Scan for the cell matching the given text and deliver its (x, y) coordinate at center. 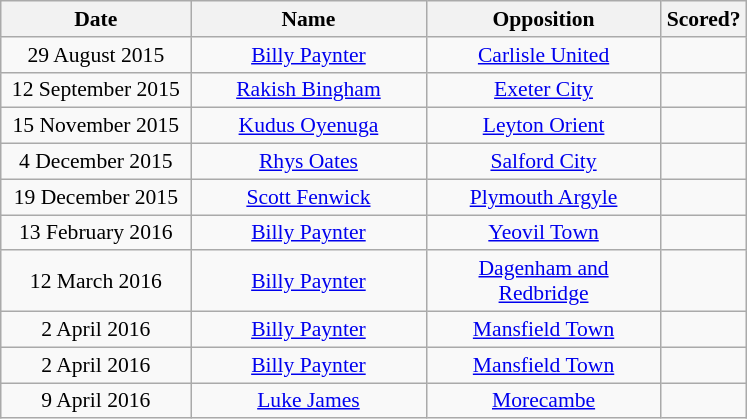
Carlisle United (544, 55)
Name (308, 19)
Rakish Bingham (308, 90)
Rhys Oates (308, 162)
Leyton Orient (544, 126)
Salford City (544, 162)
Date (96, 19)
12 September 2015 (96, 90)
15 November 2015 (96, 126)
29 August 2015 (96, 55)
19 December 2015 (96, 197)
9 April 2016 (96, 401)
Morecambe (544, 401)
Kudus Oyenuga (308, 126)
Dagenham and Redbridge (544, 282)
12 March 2016 (96, 282)
Scored? (704, 19)
Plymouth Argyle (544, 197)
13 February 2016 (96, 233)
Opposition (544, 19)
Scott Fenwick (308, 197)
Luke James (308, 401)
Exeter City (544, 90)
4 December 2015 (96, 162)
Yeovil Town (544, 233)
